Provide the [x, y] coordinate of the cell's center where the given text is located.  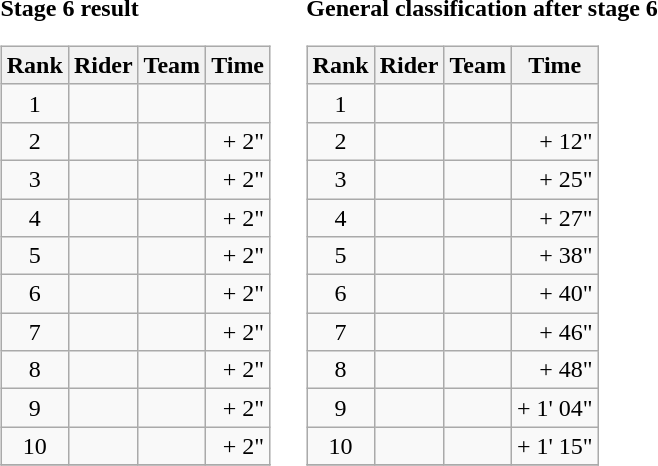
+ 1' 15" [554, 446]
+ 27" [554, 217]
+ 40" [554, 294]
+ 46" [554, 332]
+ 12" [554, 141]
+ 1' 04" [554, 408]
+ 38" [554, 256]
+ 48" [554, 370]
+ 25" [554, 179]
